Scan for the cell matching the given text and deliver its (x, y) coordinate at center. 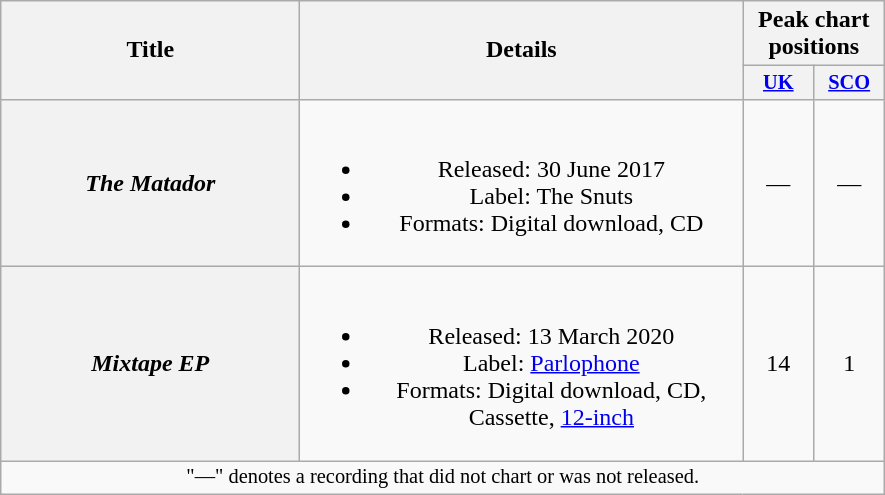
1 (850, 364)
Details (522, 50)
Released: 13 March 2020Label: ParlophoneFormats: Digital download, CD, Cassette, 12-inch (522, 364)
SCO (850, 83)
Mixtape EP (150, 364)
UK (778, 83)
14 (778, 364)
Title (150, 50)
Peak chart positions (814, 34)
"—" denotes a recording that did not chart or was not released. (443, 478)
The Matador (150, 182)
Released: 30 June 2017Label: The SnutsFormats: Digital download, CD (522, 182)
